Identify which cell holds the provided text, then report its (X, Y) central coordinate. 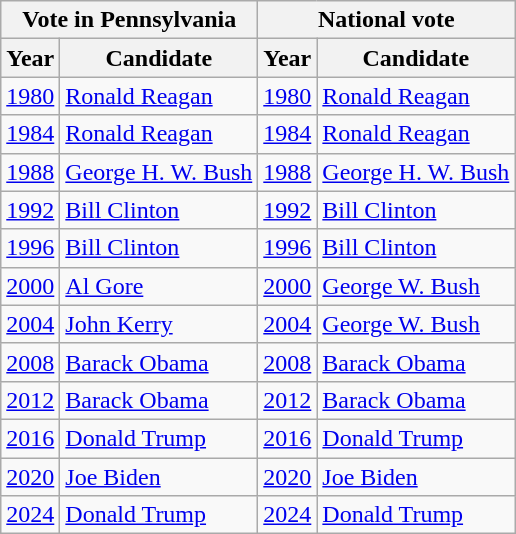
John Kerry (159, 324)
National vote (386, 20)
Vote in Pennsylvania (130, 20)
Al Gore (159, 286)
